Return the (X, Y) coordinate for the center point of the cell that contains the specified text.  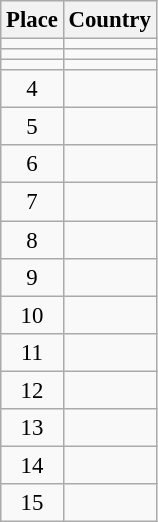
10 (32, 315)
15 (32, 503)
11 (32, 352)
9 (32, 277)
4 (32, 89)
Place (32, 20)
Country (110, 20)
7 (32, 202)
6 (32, 165)
14 (32, 465)
5 (32, 127)
12 (32, 390)
13 (32, 428)
8 (32, 240)
